Find where the given text appears and provide that cell's center as (X, Y) coordinate. 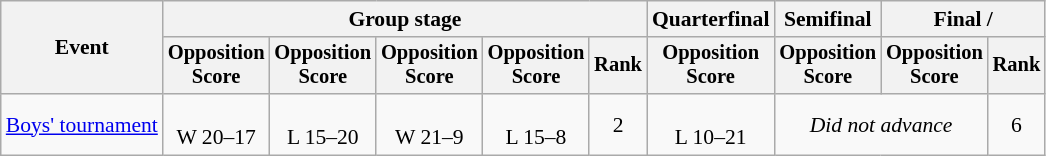
W 20–17 (216, 124)
L 15–8 (536, 124)
Did not advance (880, 124)
6 (1017, 124)
L 10–21 (711, 124)
2 (618, 124)
Final / (963, 19)
W 21–9 (430, 124)
Event (82, 48)
Semifinal (828, 19)
Group stage (405, 19)
Boys' tournament (82, 124)
L 15–20 (322, 124)
Quarterfinal (711, 19)
